Return [X, Y] of the center of cell containing provided text 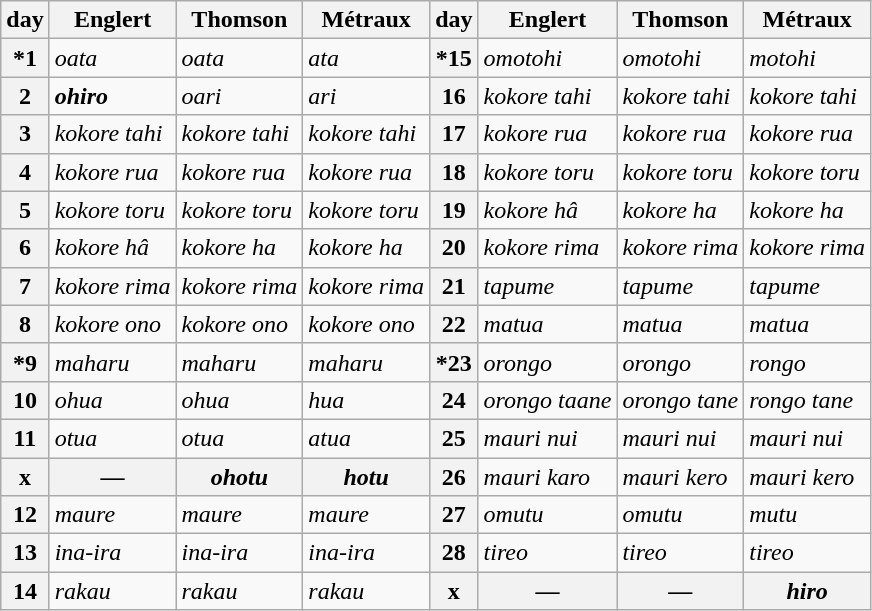
oari [240, 96]
13 [25, 553]
ata [366, 58]
26 [454, 477]
6 [25, 248]
rongo tane [808, 400]
mauri karo [548, 477]
28 [454, 553]
14 [25, 591]
22 [454, 324]
rongo [808, 362]
21 [454, 286]
orongo tane [680, 400]
mutu [808, 515]
8 [25, 324]
motohi [808, 58]
12 [25, 515]
24 [454, 400]
2 [25, 96]
20 [454, 248]
hotu [366, 477]
*9 [25, 362]
27 [454, 515]
*23 [454, 362]
atua [366, 438]
hiro [808, 591]
ari [366, 96]
11 [25, 438]
4 [25, 172]
hua [366, 400]
10 [25, 400]
17 [454, 134]
18 [454, 172]
19 [454, 210]
5 [25, 210]
3 [25, 134]
25 [454, 438]
ohiro [112, 96]
orongo taane [548, 400]
*1 [25, 58]
7 [25, 286]
ohotu [240, 477]
16 [454, 96]
*15 [454, 58]
